Capture the cell that displays the provided text and extract its (X, Y) central coordinate. 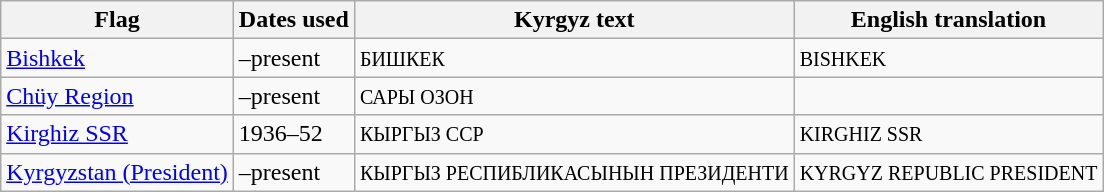
Chüy Region (118, 96)
English translation (948, 20)
KIRGHIZ SSR (948, 134)
Flag (118, 20)
KYRGYZ REPUBLIC PRESIDENT (948, 172)
КЫРГЫЗ РЕСПИБЛИКАСЫНЫН ПРЕЗИДЕНТИ (574, 172)
Kirghiz SSR (118, 134)
Kyrgyzstan (President) (118, 172)
Bishkek (118, 58)
1936–52 (294, 134)
BISHKEK (948, 58)
КЫРГЫЗ СCP (574, 134)
Kyrgyz text (574, 20)
Dates used (294, 20)
БИШКЕК (574, 58)
САРЫ ОЗОН (574, 96)
